For the text-containing cell, return its midpoint in (X, Y) coordinate format. 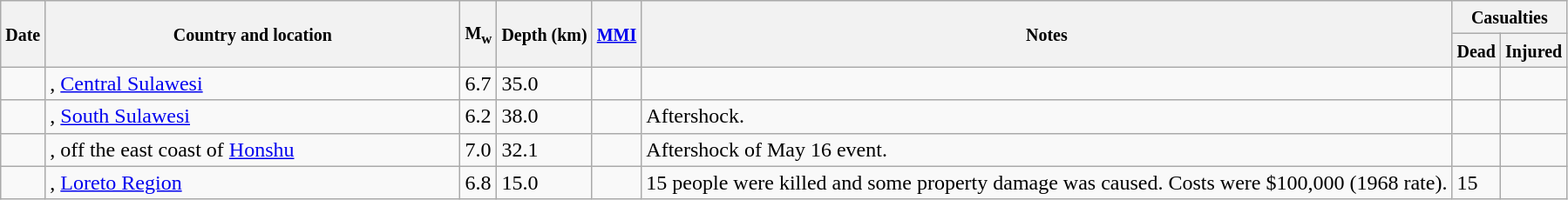
, Loreto Region (253, 183)
Dead (1476, 50)
MMI (617, 34)
6.7 (479, 83)
, off the east coast of Honshu (253, 150)
6.2 (479, 117)
Country and location (253, 34)
Mw (479, 34)
38.0 (544, 117)
Aftershock of May 16 event. (1047, 150)
7.0 (479, 150)
15 people were killed and some property damage was caused. Costs were $100,000 (1968 rate). (1047, 183)
Casualties (1510, 17)
Date (23, 34)
15.0 (544, 183)
35.0 (544, 83)
Depth (km) (544, 34)
32.1 (544, 150)
, South Sulawesi (253, 117)
Aftershock. (1047, 117)
15 (1476, 183)
, Central Sulawesi (253, 83)
Notes (1047, 34)
6.8 (479, 183)
Injured (1533, 50)
